Identify which cell holds the provided text, then report its (x, y) central coordinate. 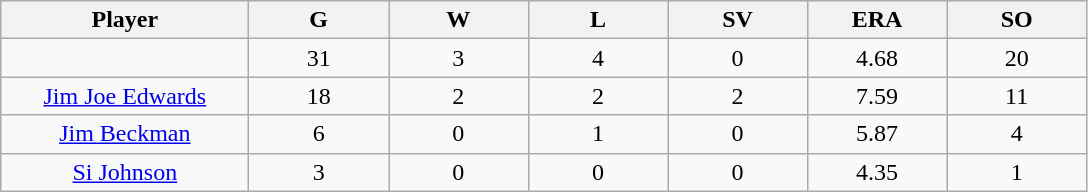
ERA (877, 20)
20 (1017, 58)
4.35 (877, 172)
11 (1017, 96)
SV (738, 20)
4.68 (877, 58)
Jim Joe Edwards (125, 96)
6 (319, 134)
5.87 (877, 134)
W (458, 20)
Player (125, 20)
31 (319, 58)
Si Johnson (125, 172)
7.59 (877, 96)
Jim Beckman (125, 134)
L (598, 20)
SO (1017, 20)
G (319, 20)
18 (319, 96)
